Output the (x, y) coordinate of the center of the cell containing the given text.  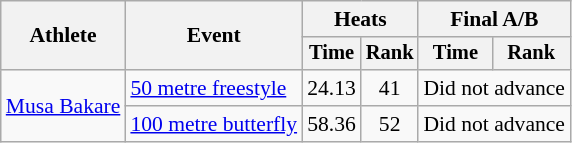
Event (214, 36)
50 metre freestyle (214, 88)
41 (390, 88)
52 (390, 124)
100 metre butterfly (214, 124)
Musa Bakare (64, 106)
Athlete (64, 36)
24.13 (332, 88)
58.36 (332, 124)
Heats (360, 19)
Final A/B (494, 19)
